Capture the cell that displays the provided text and extract its [x, y] central coordinate. 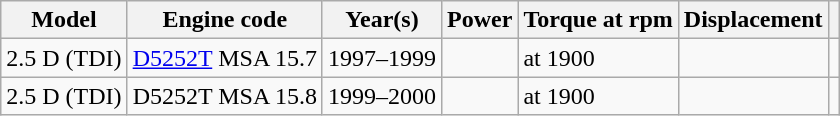
Torque at rpm [598, 20]
D5252T MSA 15.8 [224, 96]
D5252T MSA 15.7 [224, 58]
Engine code [224, 20]
Year(s) [382, 20]
Displacement [753, 20]
Power [480, 20]
Model [64, 20]
1999–2000 [382, 96]
1997–1999 [382, 58]
